Pinpoint the cell where the given text exists, returning its (X, Y) midpoint coordinate. 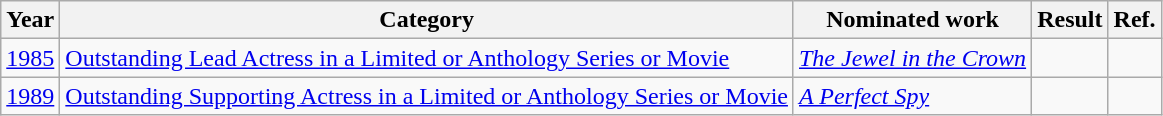
1985 (30, 58)
Outstanding Supporting Actress in a Limited or Anthology Series or Movie (427, 96)
Category (427, 20)
Nominated work (912, 20)
The Jewel in the Crown (912, 58)
Ref. (1134, 20)
Outstanding Lead Actress in a Limited or Anthology Series or Movie (427, 58)
1989 (30, 96)
Year (30, 20)
A Perfect Spy (912, 96)
Result (1070, 20)
